Find where the given text appears and provide that cell's center as (x, y) coordinate. 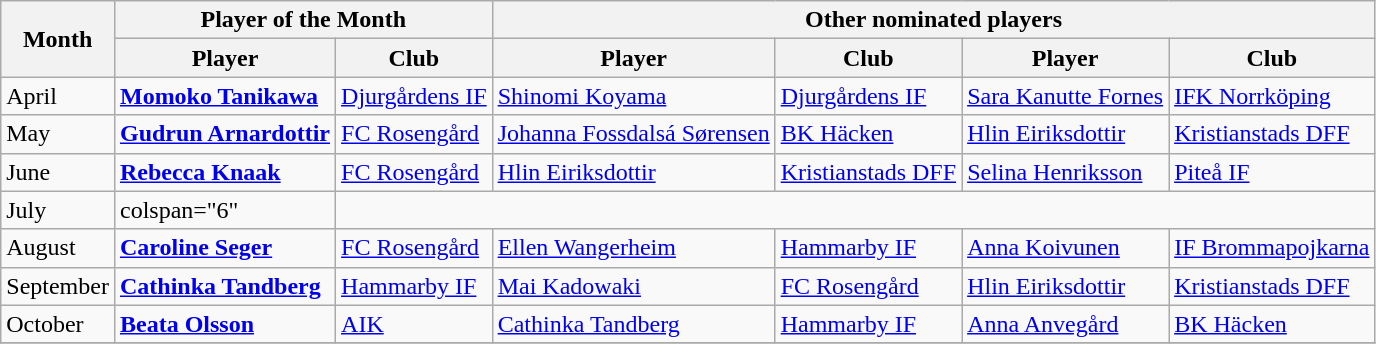
Mai Kadowaki (634, 286)
Shinomi Koyama (634, 96)
Gudrun Arnardottir (224, 134)
Month (58, 39)
Ellen Wangerheim (634, 248)
Beata Olsson (224, 324)
Player of the Month (303, 20)
Piteå IF (1272, 172)
IFK Norrköping (1272, 96)
IF Brommapojkarna (1272, 248)
May (58, 134)
August (58, 248)
Other nominated players (934, 20)
Anna Anvegård (1066, 324)
June (58, 172)
April (58, 96)
July (58, 210)
AIK (414, 324)
Johanna Fossdalsá Sørensen (634, 134)
October (58, 324)
colspan="6" (224, 210)
Rebecca Knaak (224, 172)
September (58, 286)
Anna Koivunen (1066, 248)
Caroline Seger (224, 248)
Selina Henriksson (1066, 172)
Momoko Tanikawa (224, 96)
Sara Kanutte Fornes (1066, 96)
